Find where the given text appears and provide that cell's center as [X, Y] coordinate. 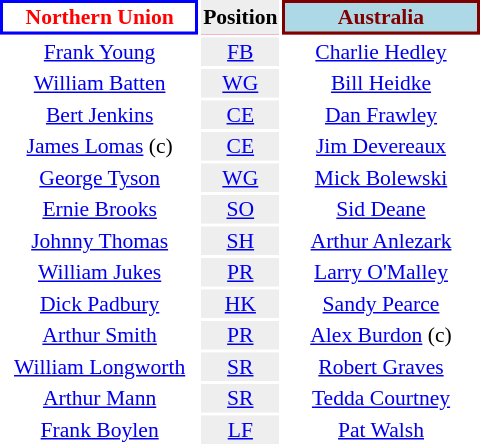
FB [240, 52]
Dick Padbury [100, 304]
Bert Jenkins [100, 114]
LF [240, 430]
Position [240, 17]
Mick Bolewski [381, 178]
Australia [381, 17]
William Jukes [100, 272]
Northern Union [100, 17]
Bill Heidke [381, 83]
Arthur Smith [100, 335]
Pat Walsh [381, 430]
William Longworth [100, 366]
William Batten [100, 83]
Dan Frawley [381, 114]
SH [240, 240]
Arthur Anlezark [381, 240]
Frank Boylen [100, 430]
Jim Devereaux [381, 146]
Alex Burdon (c) [381, 335]
Sandy Pearce [381, 304]
Tedda Courtney [381, 398]
Ernie Brooks [100, 209]
Arthur Mann [100, 398]
James Lomas (c) [100, 146]
Frank Young [100, 52]
SO [240, 209]
HK [240, 304]
Larry O'Malley [381, 272]
George Tyson [100, 178]
Charlie Hedley [381, 52]
Johnny Thomas [100, 240]
Robert Graves [381, 366]
Sid Deane [381, 209]
